Locate the cell with the specified text and output its [X, Y] center coordinate. 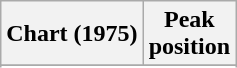
Peakposition [189, 34]
Chart (1975) [72, 34]
